Search for the cell housing the specified text and yield its [X, Y] center coordinate. 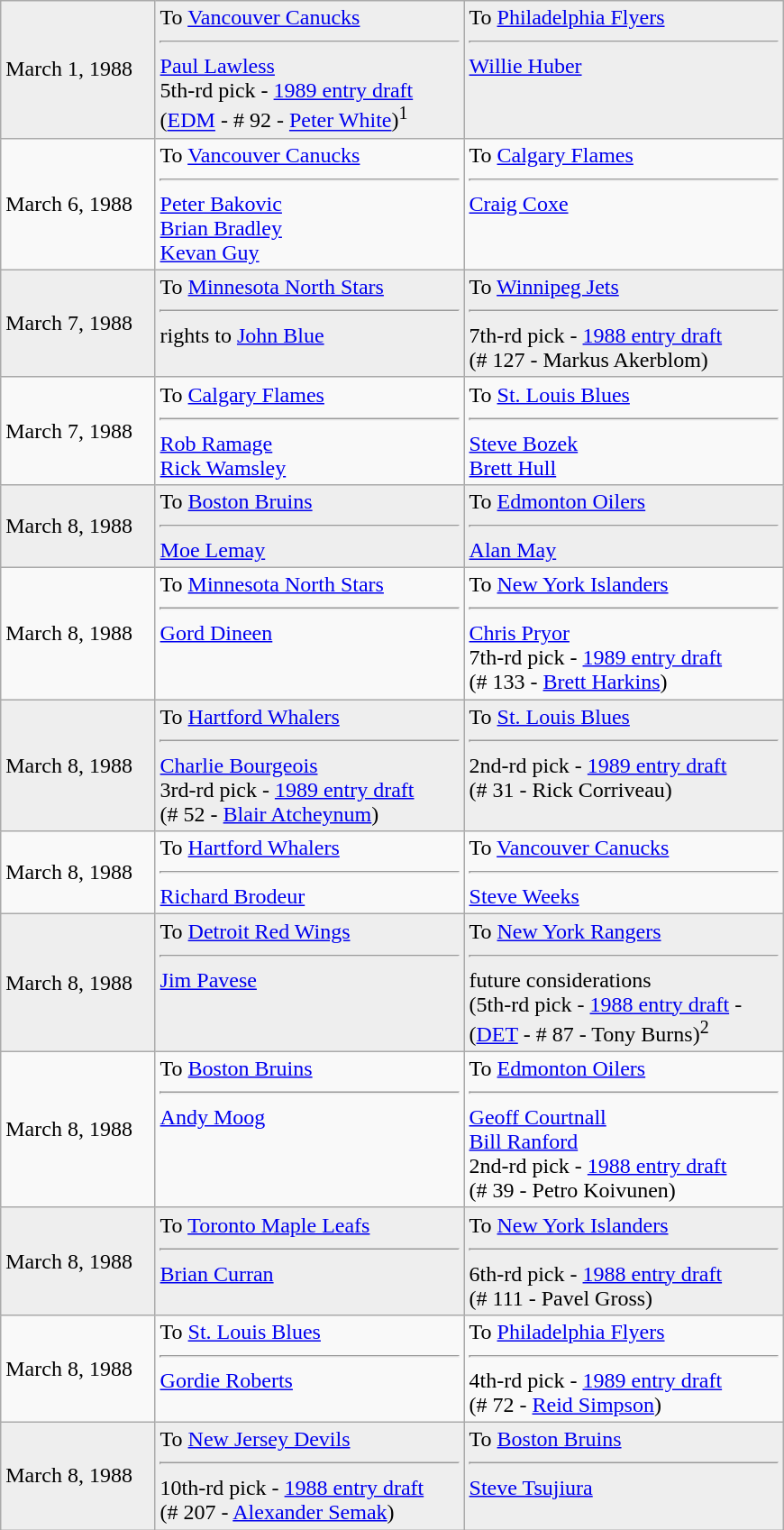
To Hartford WhalersCharlie Bourgeois3rd-rd pick - 1989 entry draft(# 52 - Blair Atcheynum) [310, 765]
To Hartford WhalersRichard Brodeur [310, 873]
To Vancouver CanucksPaul Lawless5th-rd pick - 1989 entry draft(EDM - # 92 - Peter White)1 [310, 70]
To Winnipeg Jets7th-rd pick - 1988 entry draft(# 127 - Markus Akerblom) [624, 323]
To New Jersey Devils10th-rd pick - 1988 entry draft(# 207 - Alexander Semak) [310, 1475]
To Edmonton OilersGeoff CourtnallBill Ranford2nd-rd pick - 1988 entry draft(# 39 - Petro Koivunen) [624, 1129]
To Philadelphia FlyersWillie Huber [624, 70]
To Calgary FlamesCraig Coxe [624, 204]
To St. Louis BluesSteve BozekBrett Hull [624, 431]
To Boston BruinsMoe Lemay [310, 526]
To New York Islanders6th-rd pick - 1988 entry draft(# 111 - Pavel Gross) [624, 1260]
To Edmonton OilersAlan May [624, 526]
To New York IslandersChris Pryor7th-rd pick - 1989 entry draft(# 133 - Brett Harkins) [624, 634]
To Boston BruinsAndy Moog [310, 1129]
To Philadelphia Flyers4th-rd pick - 1989 entry draft(# 72 - Reid Simpson) [624, 1369]
To Vancouver CanucksPeter BakovicBrian BradleyKevan Guy [310, 204]
March 6, 1988 [77, 204]
To New York Rangersfuture considerations(5th-rd pick - 1988 entry draft -(DET - # 87 - Tony Burns)2 [624, 983]
To Calgary FlamesRob RamageRick Wamsley [310, 431]
To Minnesota North StarsGord Dineen [310, 634]
March 1, 1988 [77, 70]
To Minnesota North Starsrights to John Blue [310, 323]
To Detroit Red WingsJim Pavese [310, 983]
To Boston BruinsSteve Tsujiura [624, 1475]
To Toronto Maple LeafsBrian Curran [310, 1260]
To St. Louis BluesGordie Roberts [310, 1369]
To Vancouver CanucksSteve Weeks [624, 873]
To St. Louis Blues2nd-rd pick - 1989 entry draft(# 31 - Rick Corriveau) [624, 765]
